Output the (x, y) coordinate of the center of the cell containing the given text.  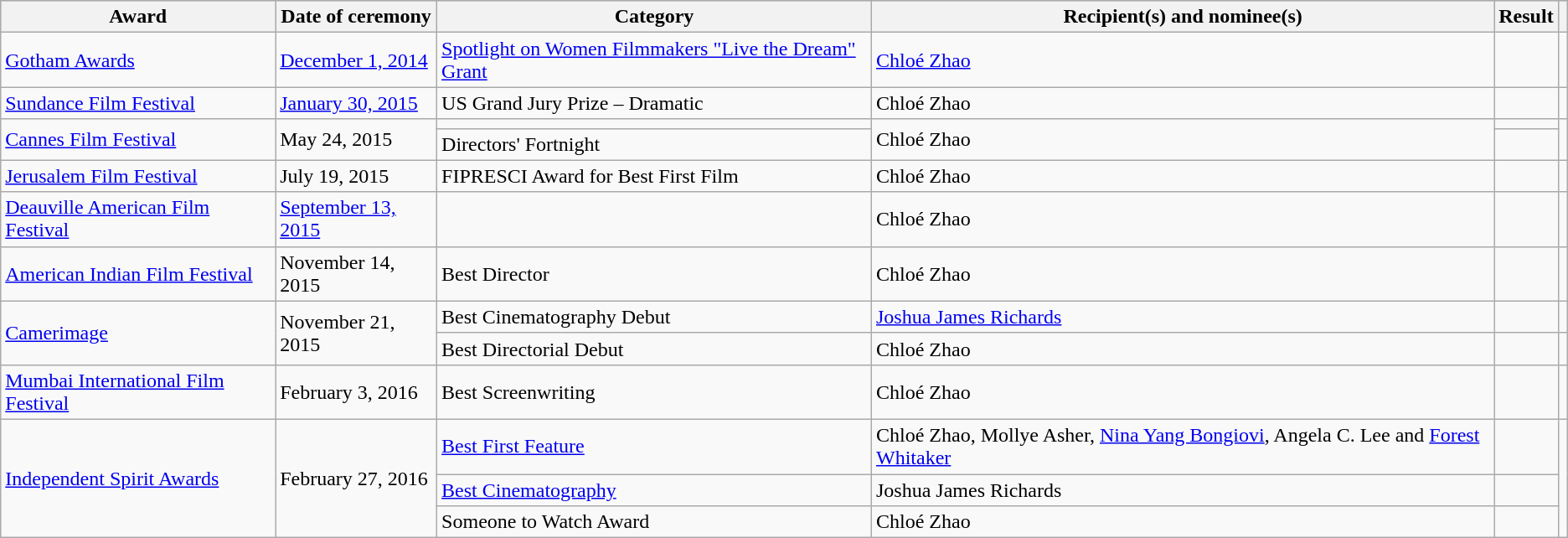
Date of ceremony (357, 17)
Independent Spirit Awards (138, 478)
Best Screenwriting (655, 392)
February 27, 2016 (357, 478)
Camerimage (138, 333)
US Grand Jury Prize – Dramatic (655, 103)
Best First Feature (655, 446)
May 24, 2015 (357, 139)
FIPRESCI Award for Best First Film (655, 176)
Sundance Film Festival (138, 103)
Result (1526, 17)
Deauville American Film Festival (138, 220)
Spotlight on Women Filmmakers "Live the Dream" Grant (655, 60)
American Indian Film Festival (138, 273)
December 1, 2014 (357, 60)
Cannes Film Festival (138, 139)
Best Director (655, 273)
Award (138, 17)
Best Cinematography Debut (655, 317)
Jerusalem Film Festival (138, 176)
Chloé Zhao, Mollye Asher, Nina Yang Bongiovi, Angela C. Lee and Forest Whitaker (1183, 446)
Directors' Fortnight (655, 144)
November 21, 2015 (357, 333)
January 30, 2015 (357, 103)
Gotham Awards (138, 60)
July 19, 2015 (357, 176)
Someone to Watch Award (655, 522)
Category (655, 17)
Best Cinematography (655, 490)
September 13, 2015 (357, 220)
Best Directorial Debut (655, 349)
Recipient(s) and nominee(s) (1183, 17)
Mumbai International Film Festival (138, 392)
February 3, 2016 (357, 392)
November 14, 2015 (357, 273)
